Provide the (X, Y) coordinate of the cell's center where the given text is located.  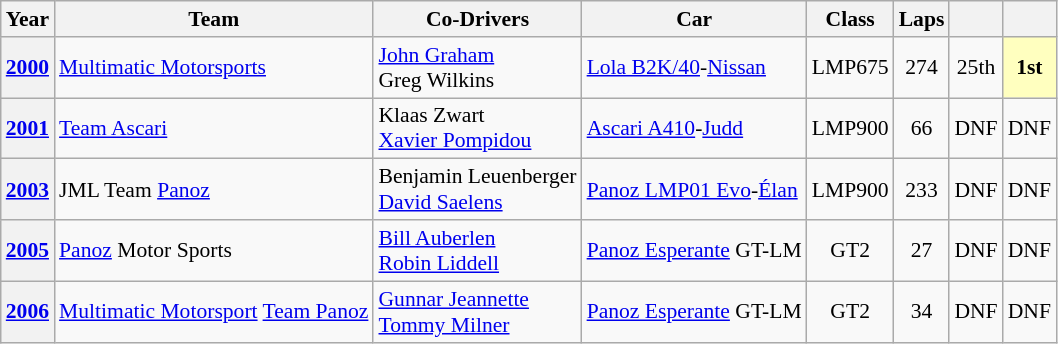
Ascari A410-Judd (694, 128)
LMP675 (850, 68)
1st (1030, 68)
Team Ascari (214, 128)
66 (922, 128)
Team (214, 19)
2001 (28, 128)
25th (976, 68)
2005 (28, 250)
John Graham Greg Wilkins (477, 68)
Class (850, 19)
2003 (28, 190)
Lola B2K/40-Nissan (694, 68)
34 (922, 312)
Multimatic Motorsport Team Panoz (214, 312)
Laps (922, 19)
Multimatic Motorsports (214, 68)
Panoz Motor Sports (214, 250)
Klaas Zwart Xavier Pompidou (477, 128)
Year (28, 19)
2006 (28, 312)
Benjamin Leuenberger David Saelens (477, 190)
Co-Drivers (477, 19)
2000 (28, 68)
274 (922, 68)
Gunnar Jeannette Tommy Milner (477, 312)
27 (922, 250)
Bill Auberlen Robin Liddell (477, 250)
Panoz LMP01 Evo-Élan (694, 190)
233 (922, 190)
JML Team Panoz (214, 190)
Car (694, 19)
